Output the (x, y) coordinate of the center of the cell containing the given text.  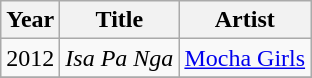
Mocha Girls (245, 58)
Artist (245, 20)
Isa Pa Nga (120, 58)
Title (120, 20)
2012 (30, 58)
Year (30, 20)
